For the text-containing cell, return its midpoint in [X, Y] coordinate format. 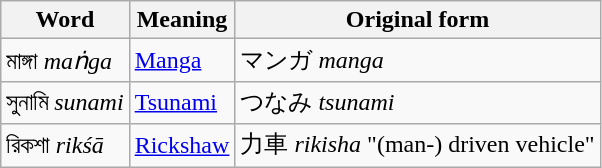
Word [65, 20]
Rickshaw [182, 146]
つなみ tsunami [418, 102]
力車 rikisha "(man-) driven vehicle" [418, 146]
Meaning [182, 20]
マンガ manga [418, 60]
Original form [418, 20]
সুনামি sunami [65, 102]
Tsunami [182, 102]
রিকশা rikśā [65, 146]
মাঙ্গা maṅga [65, 60]
Manga [182, 60]
